Locate the cell with the specified text and output its (x, y) center coordinate. 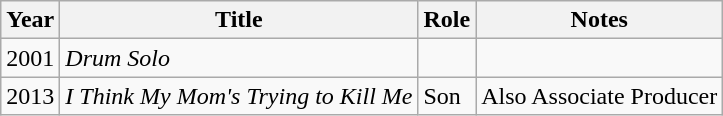
Title (239, 20)
2001 (30, 58)
Notes (600, 20)
Son (447, 96)
Role (447, 20)
Drum Solo (239, 58)
Year (30, 20)
2013 (30, 96)
I Think My Mom's Trying to Kill Me (239, 96)
Also Associate Producer (600, 96)
